Extract the [X, Y] coordinate from the center of the cell holding the provided text.  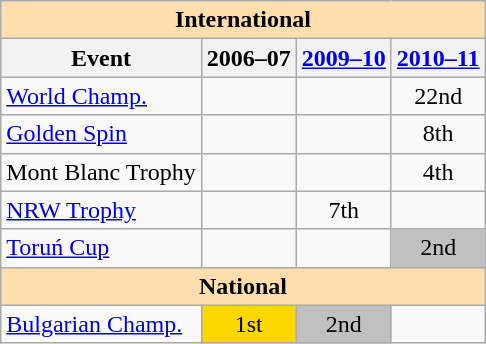
NRW Trophy [101, 210]
22nd [438, 96]
World Champ. [101, 96]
2006–07 [248, 58]
2009–10 [344, 58]
Event [101, 58]
7th [344, 210]
2010–11 [438, 58]
Mont Blanc Trophy [101, 172]
International [243, 20]
Bulgarian Champ. [101, 324]
8th [438, 134]
1st [248, 324]
4th [438, 172]
National [243, 286]
Golden Spin [101, 134]
Toruń Cup [101, 248]
